Determine the [X, Y] coordinate at the center of the cell enclosing the given text.  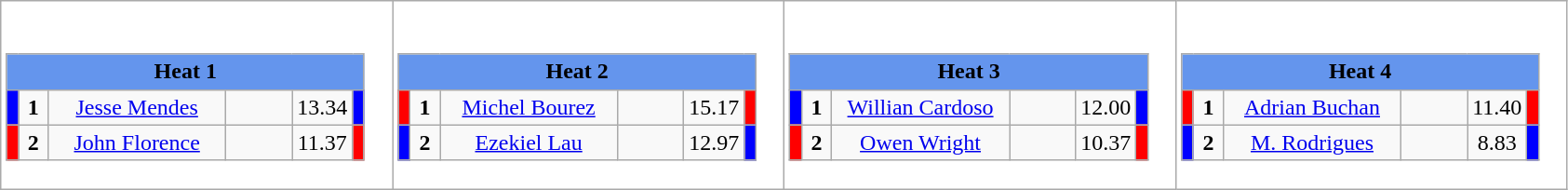
M. Rodrigues [1312, 142]
Michel Bourez [529, 107]
Heat 3 [969, 72]
Heat 1 [185, 72]
12.00 [1106, 107]
Heat 2 1 Michel Bourez 15.17 2 Ezekiel Lau 12.97 [588, 95]
10.37 [1106, 142]
12.97 [715, 142]
8.83 [1497, 142]
Willian Cardoso [921, 107]
Heat 4 [1360, 72]
13.34 [322, 107]
Jesse Mendes [138, 107]
Heat 2 [577, 72]
11.37 [322, 142]
Heat 4 1 Adrian Buchan 11.40 2 M. Rodrigues 8.83 [1372, 95]
Heat 3 1 Willian Cardoso 12.00 2 Owen Wright 10.37 [981, 95]
Heat 1 1 Jesse Mendes 13.34 2 John Florence 11.37 [197, 95]
15.17 [715, 107]
Adrian Buchan [1312, 107]
Owen Wright [921, 142]
11.40 [1497, 107]
Ezekiel Lau [529, 142]
John Florence [138, 142]
